Return (x, y) of the center of cell containing provided text 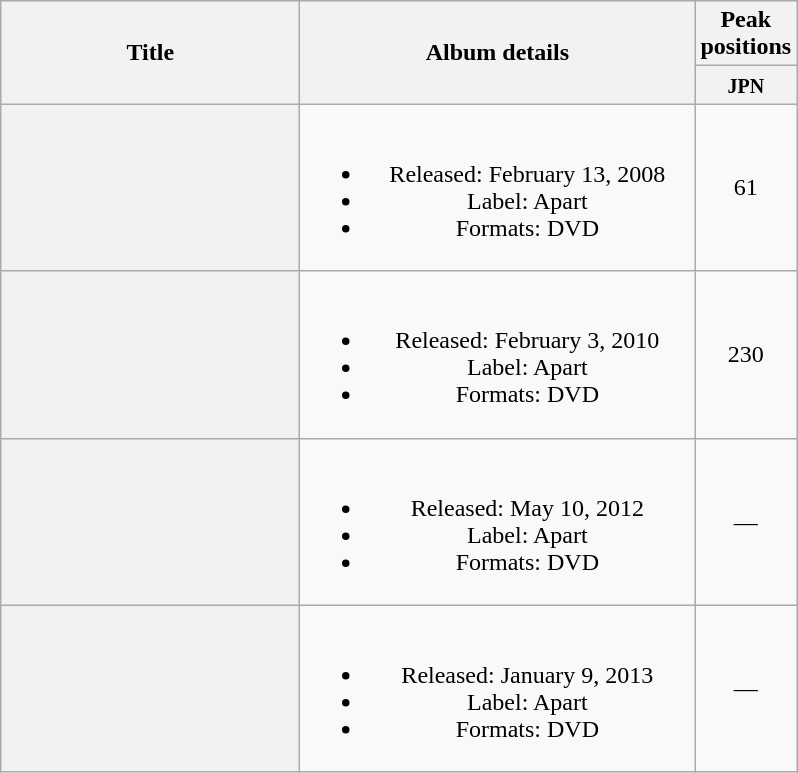
61 (746, 188)
Released: May 10, 2012Label: ApartFormats: DVD (498, 522)
230 (746, 354)
Released: January 9, 2013Label: ApartFormats: DVD (498, 688)
Album details (498, 52)
Released: February 3, 2010Label: ApartFormats: DVD (498, 354)
JPN (746, 85)
Released: February 13, 2008Label: ApartFormats: DVD (498, 188)
Peak positions (746, 34)
Title (150, 52)
